Capture the cell that displays the provided text and extract its (x, y) central coordinate. 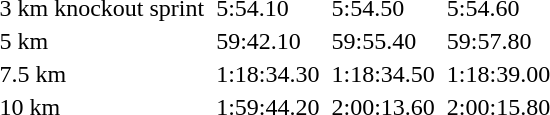
1:18:34.50 (383, 74)
59:55.40 (383, 41)
1:18:34.30 (268, 74)
59:42.10 (268, 41)
